Capture the cell that displays the provided text and extract its [x, y] central coordinate. 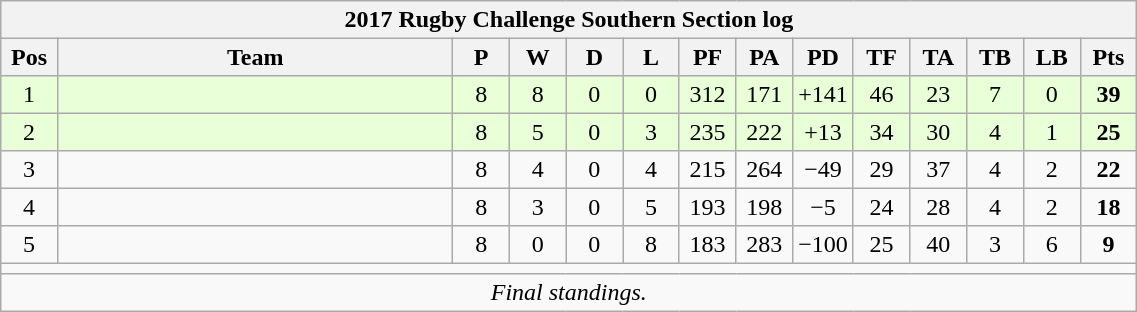
24 [882, 206]
TB [996, 56]
−100 [824, 244]
Pos [30, 56]
PA [764, 56]
23 [938, 94]
193 [708, 206]
39 [1108, 94]
PD [824, 56]
P [482, 56]
Pts [1108, 56]
28 [938, 206]
264 [764, 170]
34 [882, 132]
−49 [824, 170]
18 [1108, 206]
215 [708, 170]
30 [938, 132]
Final standings. [569, 292]
29 [882, 170]
183 [708, 244]
+13 [824, 132]
TA [938, 56]
222 [764, 132]
−5 [824, 206]
TF [882, 56]
198 [764, 206]
6 [1052, 244]
7 [996, 94]
W [538, 56]
235 [708, 132]
22 [1108, 170]
PF [708, 56]
L [652, 56]
171 [764, 94]
9 [1108, 244]
D [594, 56]
LB [1052, 56]
40 [938, 244]
283 [764, 244]
37 [938, 170]
Team [254, 56]
2017 Rugby Challenge Southern Section log [569, 20]
+141 [824, 94]
46 [882, 94]
312 [708, 94]
